Capture the cell that displays the provided text and extract its (x, y) central coordinate. 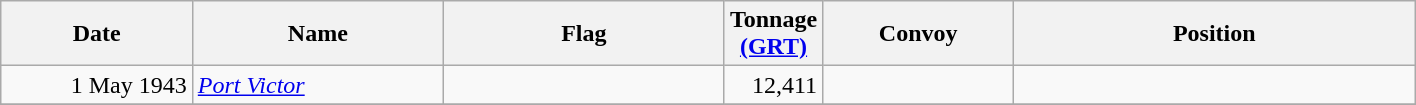
Date (96, 34)
1 May 1943 (96, 85)
Flag (584, 34)
Port Victor (318, 85)
Position (1214, 34)
12,411 (773, 85)
Name (318, 34)
Tonnage (GRT) (773, 34)
Convoy (918, 34)
